Capture the cell that displays the provided text and extract its (x, y) central coordinate. 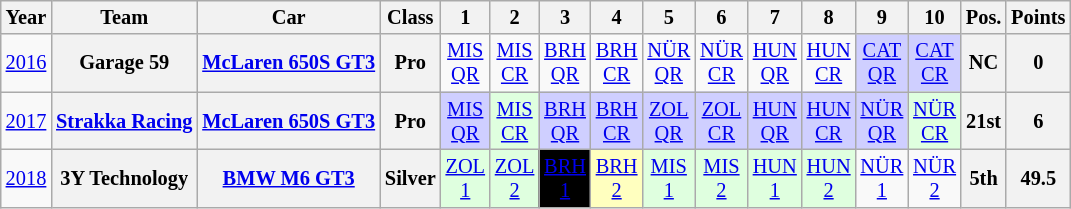
Pos. (984, 17)
ZOL1 (466, 178)
CATQR (882, 63)
NÜR2 (934, 178)
3Y Technology (124, 178)
Car (288, 17)
Strakka Racing (124, 121)
ZOLQR (668, 121)
0 (1038, 63)
7 (775, 17)
ZOL2 (514, 178)
ZOLCR (722, 121)
MIS1 (668, 178)
Team (124, 17)
5 (668, 17)
2018 (26, 178)
BRH1 (565, 178)
10 (934, 17)
MIS2 (722, 178)
HUN2 (829, 178)
Silver (410, 178)
BMW M6 GT3 (288, 178)
49.5 (1038, 178)
BRH2 (617, 178)
NÜR1 (882, 178)
Year (26, 17)
Garage 59 (124, 63)
Class (410, 17)
8 (829, 17)
9 (882, 17)
2017 (26, 121)
2 (514, 17)
2016 (26, 63)
CATCR (934, 63)
21st (984, 121)
Points (1038, 17)
NC (984, 63)
1 (466, 17)
5th (984, 178)
4 (617, 17)
HUN1 (775, 178)
3 (565, 17)
